Provide the (x, y) coordinate of the cell's center where the given text is located.  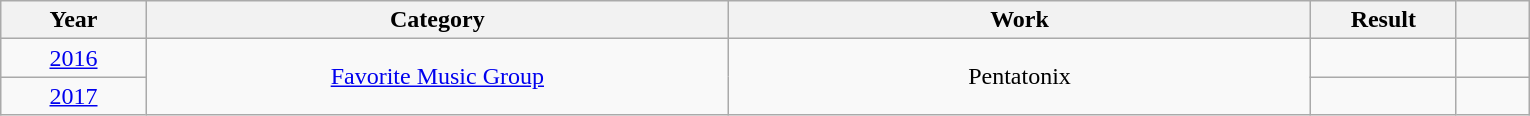
2016 (74, 58)
Work (1019, 20)
Pentatonix (1019, 77)
2017 (74, 96)
Category (437, 20)
Favorite Music Group (437, 77)
Result (1384, 20)
Year (74, 20)
